Capture the cell that displays the provided text and extract its (x, y) central coordinate. 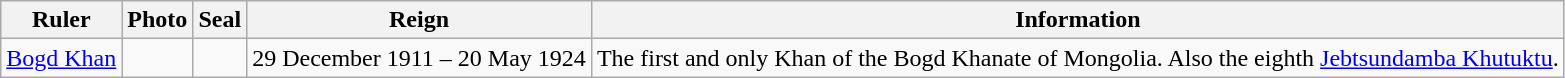
Seal (220, 20)
29 December 1911 – 20 May 1924 (420, 58)
Reign (420, 20)
Photo (158, 20)
Information (1078, 20)
Bogd Khan (62, 58)
The first and only Khan of the Bogd Khanate of Mongolia. Also the eighth Jebtsundamba Khutuktu. (1078, 58)
Ruler (62, 20)
